Determine the [X, Y] coordinate at the center of the cell enclosing the given text.  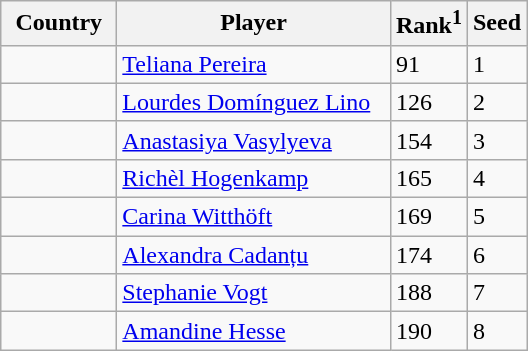
Amandine Hesse [254, 331]
5 [496, 217]
Country [59, 24]
Alexandra Cadanțu [254, 255]
2 [496, 102]
174 [428, 255]
4 [496, 178]
1 [496, 64]
Lourdes Domínguez Lino [254, 102]
Player [254, 24]
Rank1 [428, 24]
8 [496, 331]
154 [428, 140]
3 [496, 140]
Carina Witthöft [254, 217]
165 [428, 178]
Stephanie Vogt [254, 293]
Richèl Hogenkamp [254, 178]
7 [496, 293]
Teliana Pereira [254, 64]
Seed [496, 24]
6 [496, 255]
91 [428, 64]
188 [428, 293]
126 [428, 102]
169 [428, 217]
Anastasiya Vasylyeva [254, 140]
190 [428, 331]
